Capture the cell that displays the provided text and extract its [x, y] central coordinate. 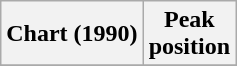
Peakposition [189, 34]
Chart (1990) [72, 34]
